Detect which cell encompasses the target text, then output its (x, y) center coordinate. 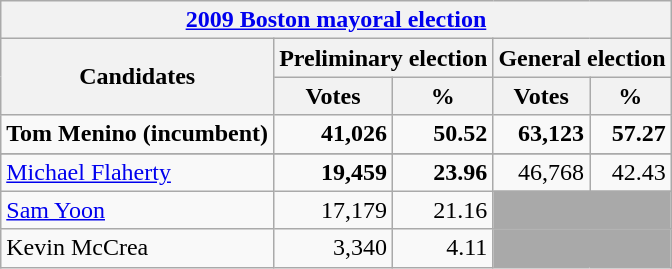
23.96 (442, 172)
42.43 (631, 172)
Michael Flaherty (138, 172)
21.16 (442, 210)
Preliminary election (384, 58)
41,026 (334, 134)
17,179 (334, 210)
Tom Menino (incumbent) (138, 134)
Candidates (138, 77)
4.11 (442, 248)
General election (582, 58)
46,768 (542, 172)
63,123 (542, 134)
3,340 (334, 248)
Sam Yoon (138, 210)
19,459 (334, 172)
Kevin McCrea (138, 248)
50.52 (442, 134)
57.27 (631, 134)
2009 Boston mayoral election (336, 20)
